For the text-containing cell, return its midpoint in [x, y] coordinate format. 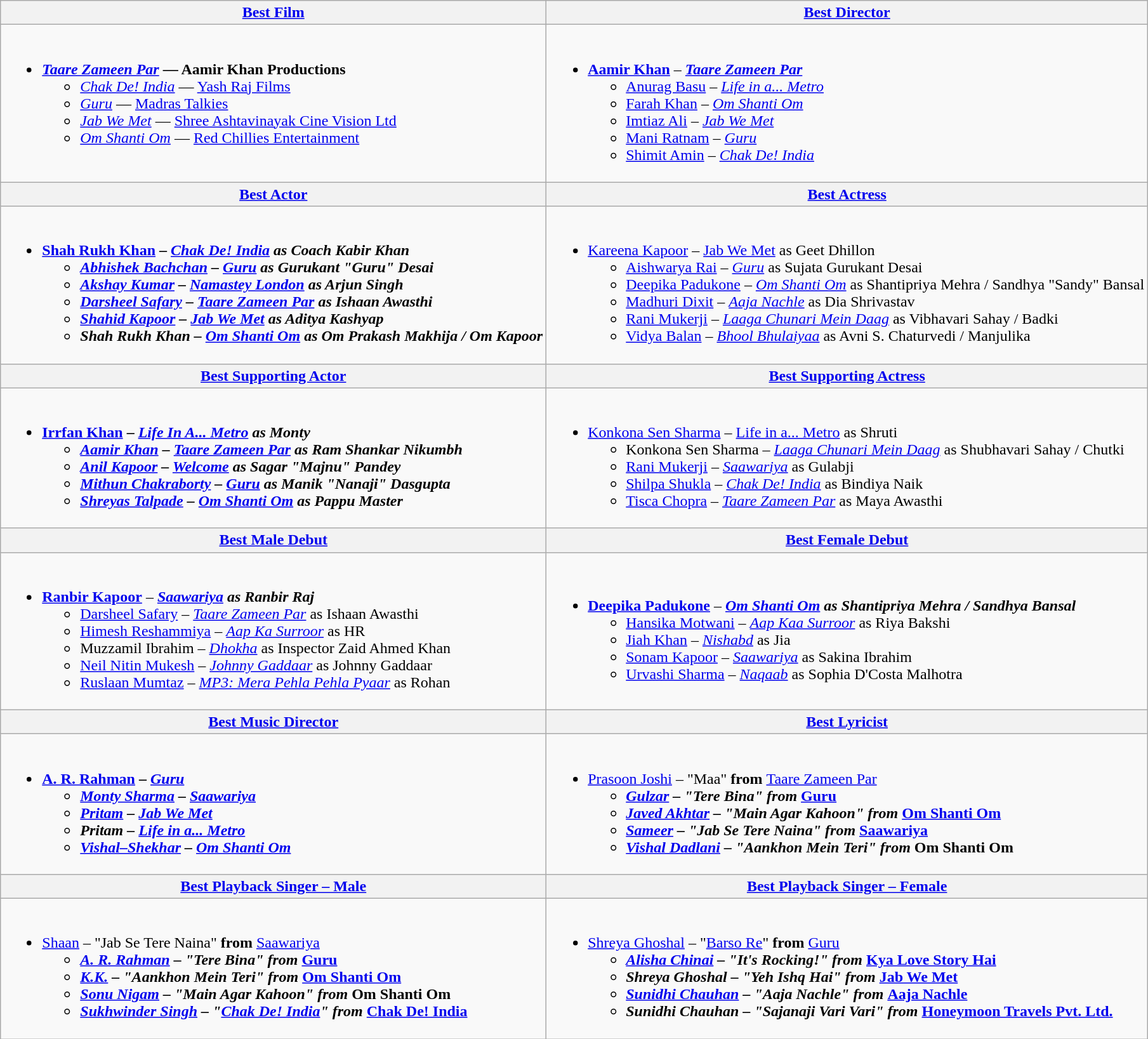
Best Lyricist [847, 722]
Best Female Debut [847, 540]
Best Film [274, 13]
Best Music Director [274, 722]
A. R. Rahman – GuruMonty Sharma – SaawariyaPritam – Jab We MetPritam – Life in a... MetroVishal–Shekhar – Om Shanti Om [274, 804]
Best Director [847, 13]
Best Playback Singer – Male [274, 886]
Best Supporting Actor [274, 376]
Best Actor [274, 194]
Best Actress [847, 194]
Best Supporting Actress [847, 376]
Best Male Debut [274, 540]
Best Playback Singer – Female [847, 886]
